From the cell containing the given text, extract its center point as (x, y) coordinate. 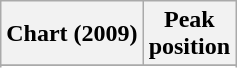
Peakposition (189, 34)
Chart (2009) (72, 34)
